Locate the cell with the specified text and output its (X, Y) center coordinate. 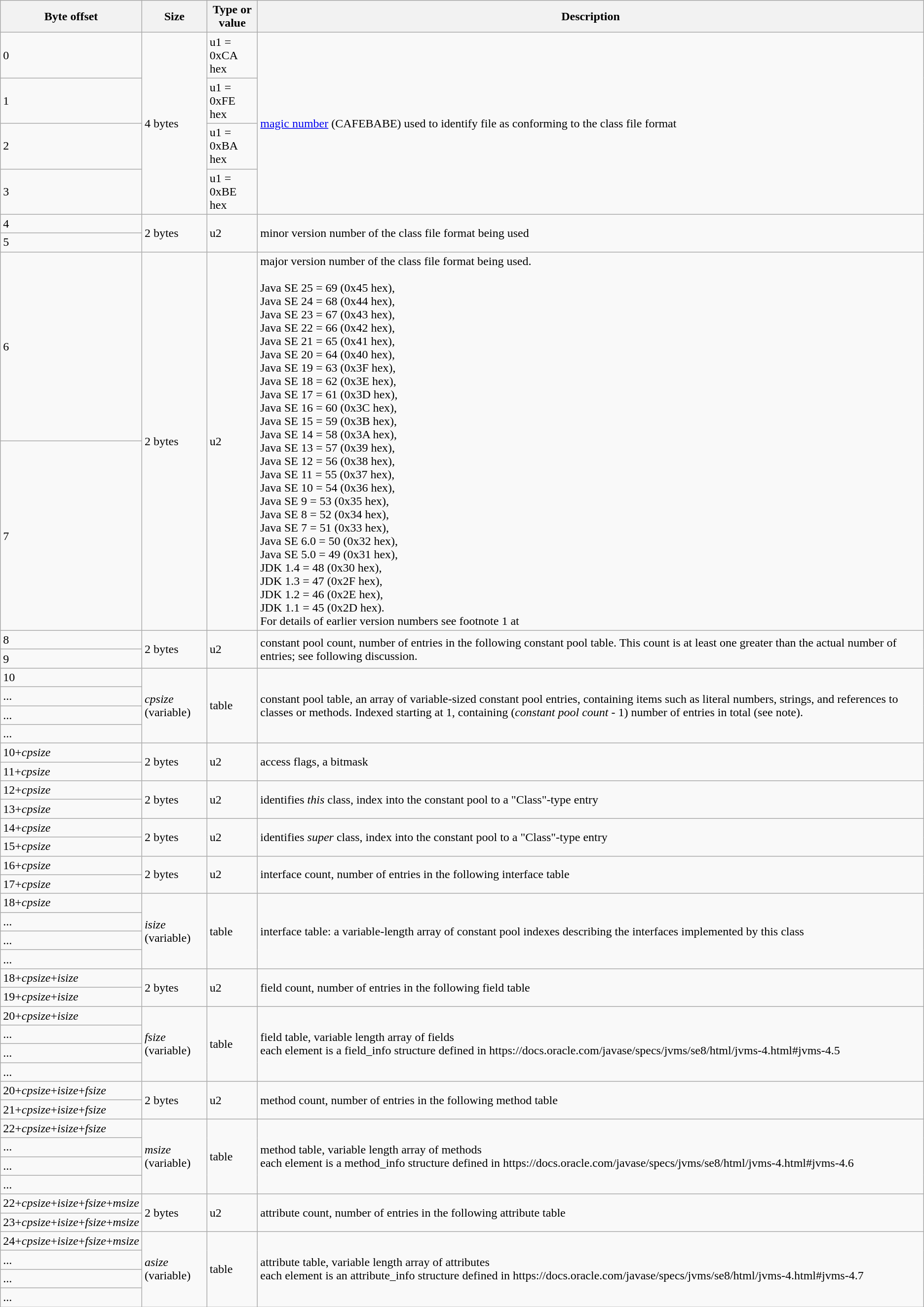
17+cpsize (71, 884)
field count, number of entries in the following field table (591, 987)
18+cpsize (71, 903)
Description (591, 17)
interface count, number of entries in the following interface table (591, 875)
method count, number of entries in the following method table (591, 1100)
20+cpsize+isize (71, 1015)
msize (variable) (174, 1156)
11+cpsize (71, 771)
fsize (variable) (174, 1043)
interface table: a variable-length array of constant pool indexes describing the interfaces implemented by this class (591, 931)
23+cpsize+isize+fsize+msize (71, 1222)
24+cpsize+isize+fsize+msize (71, 1241)
magic number (CAFEBABE) used to identify file as conforming to the class file format (591, 123)
5 (71, 242)
Byte offset (71, 17)
4 bytes (174, 123)
16+cpsize (71, 865)
13+cpsize (71, 809)
u1 =0xBA hex (232, 146)
Size (174, 17)
attribute count, number of entries in the following attribute table (591, 1213)
identifies super class, index into the constant pool to a "Class"-type entry (591, 837)
22+cpsize+isize+fsize (71, 1128)
12+cpsize (71, 790)
2 (71, 146)
10+cpsize (71, 753)
asize (variable) (174, 1269)
isize (variable) (174, 931)
3 (71, 192)
access flags, a bitmask (591, 762)
15+cpsize (71, 846)
10 (71, 677)
u1 =0xBE hex (232, 192)
4 (71, 224)
7 (71, 536)
1 (71, 101)
8 (71, 640)
18+cpsize+isize (71, 978)
Type or value (232, 17)
0 (71, 55)
6 (71, 346)
14+cpsize (71, 828)
21+cpsize+isize+fsize (71, 1110)
u1 =0xFE hex (232, 101)
9 (71, 658)
20+cpsize+isize+fsize (71, 1091)
u1 =0xCA hex (232, 55)
cpsize (variable) (174, 705)
19+cpsize+isize (71, 997)
minor version number of the class file format being used (591, 233)
identifies this class, index into the constant pool to a "Class"-type entry (591, 800)
22+cpsize+isize+fsize+msize (71, 1203)
